For the text-containing cell, return its midpoint in (X, Y) coordinate format. 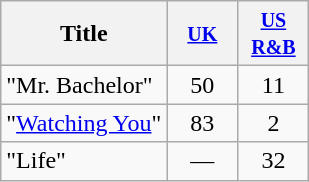
"Mr. Bachelor" (84, 85)
Title (84, 34)
83 (202, 123)
50 (202, 85)
2 (274, 123)
"Life" (84, 161)
USR&B (274, 34)
"Watching You" (84, 123)
— (202, 161)
UK (202, 34)
32 (274, 161)
11 (274, 85)
